Detect which cell encompasses the target text, then output its (X, Y) center coordinate. 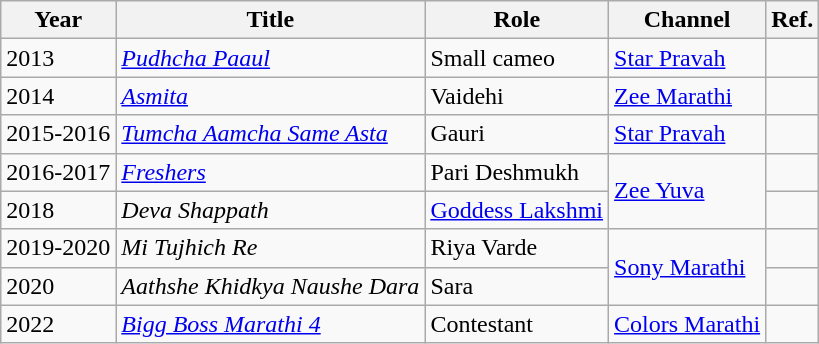
2018 (58, 210)
Channel (688, 20)
2022 (58, 324)
2014 (58, 96)
Pari Deshmukh (517, 172)
Colors Marathi (688, 324)
2015-2016 (58, 134)
Pudhcha Paaul (270, 58)
Zee Yuva (688, 191)
Contestant (517, 324)
Aathshe Khidkya Naushe Dara (270, 286)
Deva Shappath (270, 210)
Ref. (792, 20)
Freshers (270, 172)
Year (58, 20)
2019-2020 (58, 248)
Riya Varde (517, 248)
Vaidehi (517, 96)
Mi Tujhich Re (270, 248)
Tumcha Aamcha Same Asta (270, 134)
2016-2017 (58, 172)
Bigg Boss Marathi 4 (270, 324)
Role (517, 20)
2013 (58, 58)
Title (270, 20)
Sony Marathi (688, 267)
Asmita (270, 96)
Small cameo (517, 58)
Sara (517, 286)
2020 (58, 286)
Goddess Lakshmi (517, 210)
Gauri (517, 134)
Zee Marathi (688, 96)
